Extract the [x, y] coordinate from the center of the cell holding the provided text.  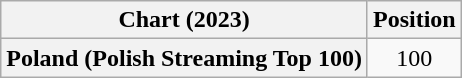
100 [414, 58]
Position [414, 20]
Chart (2023) [184, 20]
Poland (Polish Streaming Top 100) [184, 58]
